Find where the given text appears and provide that cell's center as [X, Y] coordinate. 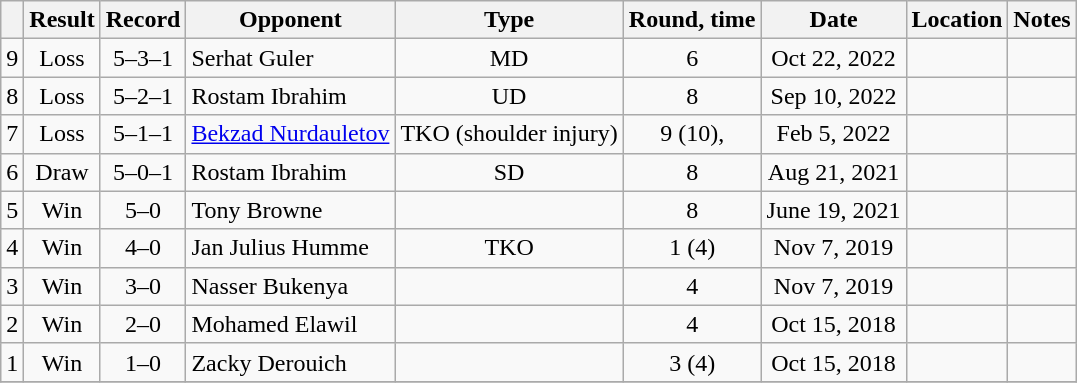
5–2–1 [143, 96]
2–0 [143, 324]
MD [509, 58]
Jan Julius Humme [290, 248]
Location [957, 20]
Serhat Guler [290, 58]
Notes [1042, 20]
9 [12, 58]
5–3–1 [143, 58]
7 [12, 134]
TKO (shoulder injury) [509, 134]
TKO [509, 248]
Aug 21, 2021 [834, 172]
June 19, 2021 [834, 210]
2 [12, 324]
Oct 22, 2022 [834, 58]
9 (10), [692, 134]
Sep 10, 2022 [834, 96]
Nasser Bukenya [290, 286]
4–0 [143, 248]
3–0 [143, 286]
Record [143, 20]
Tony Browne [290, 210]
5–0–1 [143, 172]
Bekzad Nurdauletov [290, 134]
Type [509, 20]
Feb 5, 2022 [834, 134]
Opponent [290, 20]
5–0 [143, 210]
3 [12, 286]
UD [509, 96]
3 (4) [692, 362]
1 (4) [692, 248]
Result [62, 20]
1–0 [143, 362]
5 [12, 210]
Round, time [692, 20]
1 [12, 362]
Zacky Derouich [290, 362]
5–1–1 [143, 134]
Mohamed Elawil [290, 324]
SD [509, 172]
Date [834, 20]
Draw [62, 172]
